Return (x, y) of the center of cell containing provided text 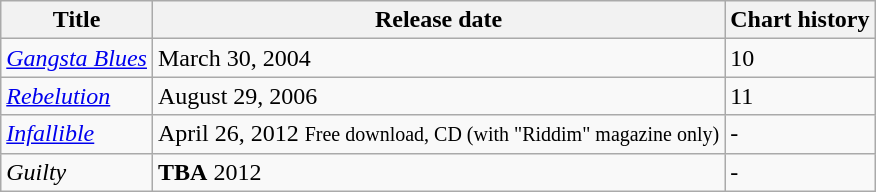
Guilty (77, 172)
April 26, 2012 Free download, CD (with "Riddim" magazine only) (438, 134)
Chart history (800, 20)
Rebelution (77, 96)
TBA 2012 (438, 172)
August 29, 2006 (438, 96)
March 30, 2004 (438, 58)
11 (800, 96)
10 (800, 58)
Release date (438, 20)
Infallible (77, 134)
Title (77, 20)
Gangsta Blues (77, 58)
